Pinpoint the cell where the given text exists, returning its (X, Y) midpoint coordinate. 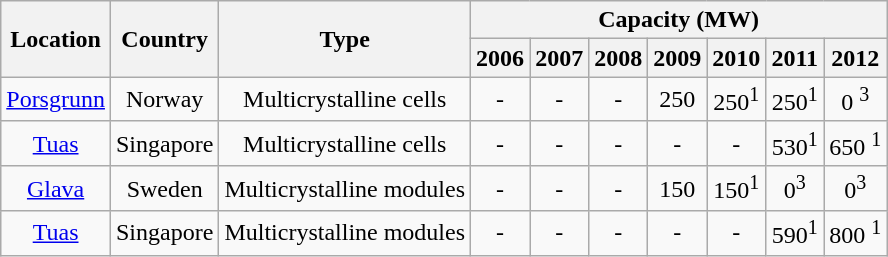
2008 (618, 58)
800 1 (856, 234)
Location (56, 39)
1501 (736, 188)
250 (678, 100)
2011 (795, 58)
Norway (164, 100)
Capacity (MW) (679, 20)
5301 (795, 144)
150 (678, 188)
Country (164, 39)
Porsgrunn (56, 100)
2009 (678, 58)
650 1 (856, 144)
2012 (856, 58)
5901 (795, 234)
2010 (736, 58)
Sweden (164, 188)
Glava (56, 188)
0 3 (856, 100)
2007 (560, 58)
2006 (500, 58)
Type (345, 39)
